Find where the given text appears and provide that cell's center as (X, Y) coordinate. 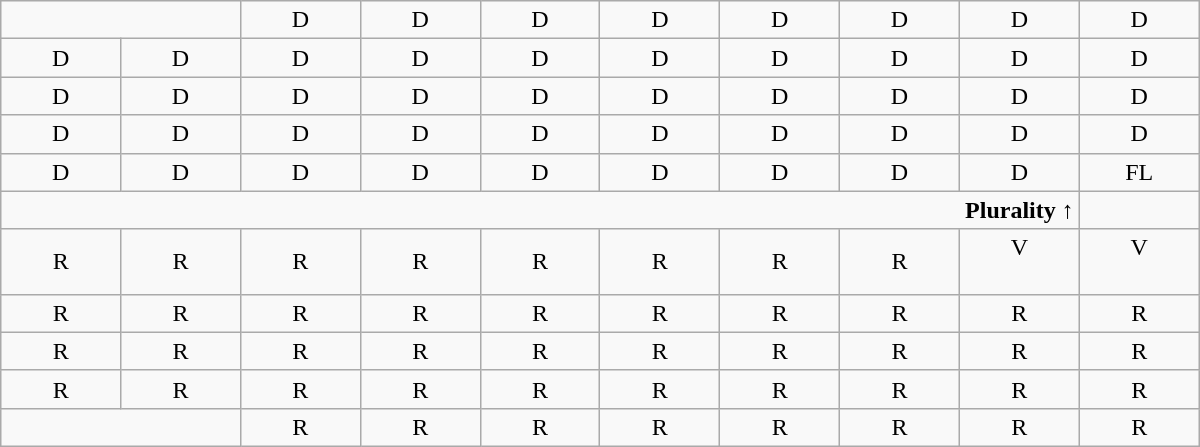
FL (1139, 172)
Plurality ↑ (540, 210)
